Output the (X, Y) coordinate of the center of the cell containing the given text.  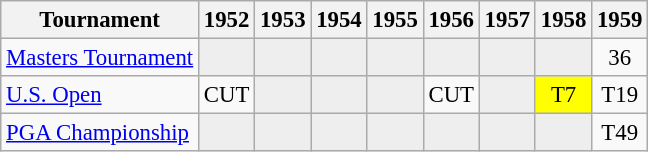
1957 (507, 20)
U.S. Open (100, 95)
PGA Championship (100, 133)
T49 (620, 133)
1952 (227, 20)
1956 (451, 20)
36 (620, 58)
Masters Tournament (100, 58)
1958 (563, 20)
1959 (620, 20)
T7 (563, 95)
1954 (339, 20)
1953 (283, 20)
Tournament (100, 20)
1955 (395, 20)
T19 (620, 95)
